Extract the [X, Y] coordinate from the center of the cell holding the provided text.  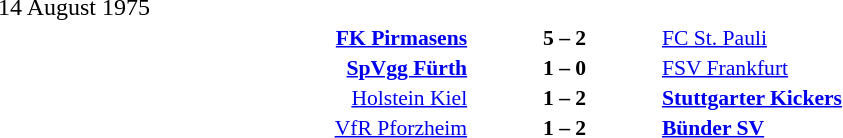
1 – 0 [564, 68]
1 – 2 [564, 98]
5 – 2 [564, 38]
